Extract the (X, Y) coordinate from the center of the cell holding the provided text.  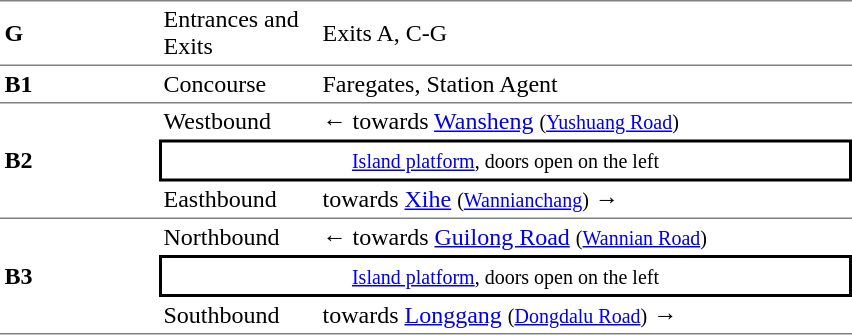
Westbound (238, 122)
B1 (80, 85)
towards Longgang (Dongdalu Road) → (585, 316)
towards Xihe (Wannianchang) → (585, 201)
B3 (80, 277)
Exits A, C-G (585, 33)
Northbound (238, 237)
Entrances and Exits (238, 33)
Concourse (238, 85)
G (80, 33)
Easthbound (238, 201)
← towards Wansheng (Yushuang Road) (585, 122)
Faregates, Station Agent (585, 85)
← towards Guilong Road (Wannian Road) (585, 237)
Southbound (238, 316)
B2 (80, 162)
